Pinpoint the cell where the given text exists, returning its [X, Y] midpoint coordinate. 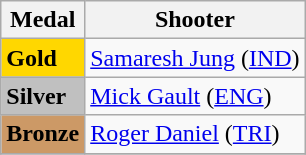
Silver [43, 96]
Gold [43, 58]
Shooter [195, 20]
Bronze [43, 134]
Samaresh Jung (IND) [195, 58]
Roger Daniel (TRI) [195, 134]
Medal [43, 20]
Mick Gault (ENG) [195, 96]
